Pinpoint the cell where the given text exists, returning its [x, y] midpoint coordinate. 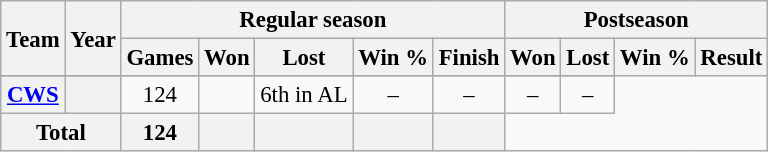
Postseason [636, 20]
6th in AL [304, 95]
Games [160, 58]
Total [61, 133]
Team [33, 38]
Regular season [313, 20]
Result [732, 58]
CWS [33, 95]
Year [93, 38]
Finish [468, 58]
